Return the (X, Y) coordinate for the center point of the cell that contains the specified text.  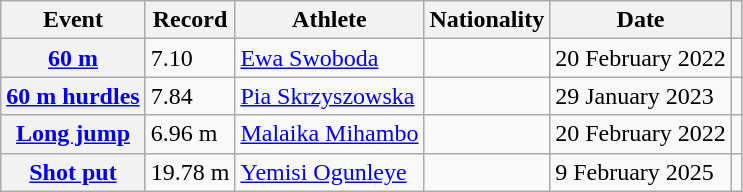
Athlete (330, 20)
Shot put (73, 172)
29 January 2023 (641, 96)
60 m (73, 58)
9 February 2025 (641, 172)
6.96 m (190, 134)
Record (190, 20)
19.78 m (190, 172)
Nationality (487, 20)
7.10 (190, 58)
Yemisi Ogunleye (330, 172)
Long jump (73, 134)
Date (641, 20)
Malaika Mihambo (330, 134)
7.84 (190, 96)
Pia Skrzyszowska (330, 96)
60 m hurdles (73, 96)
Event (73, 20)
Ewa Swoboda (330, 58)
